Return (x, y) of the center of cell containing provided text 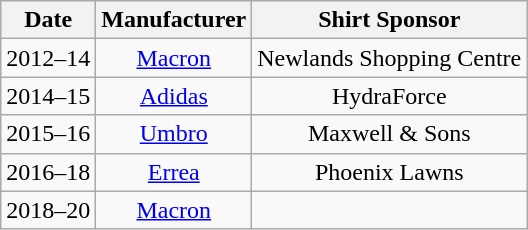
Phoenix Lawns (390, 172)
2012–14 (48, 58)
Maxwell & Sons (390, 134)
Date (48, 20)
Errea (174, 172)
Manufacturer (174, 20)
2018–20 (48, 210)
2016–18 (48, 172)
Shirt Sponsor (390, 20)
Adidas (174, 96)
Newlands Shopping Centre (390, 58)
2014–15 (48, 96)
HydraForce (390, 96)
Umbro (174, 134)
2015–16 (48, 134)
